Capture the cell that displays the provided text and extract its [x, y] central coordinate. 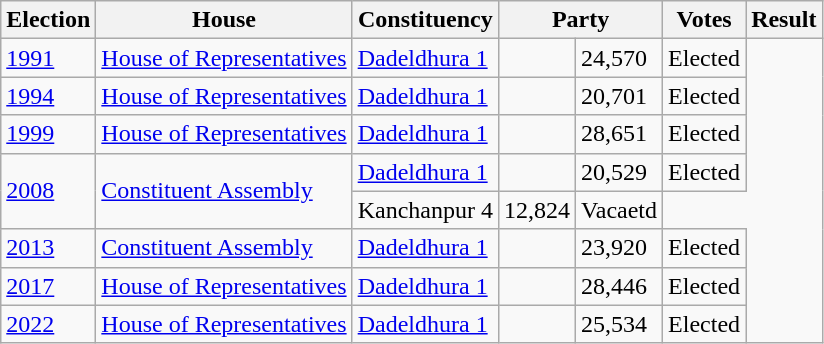
Kanchanpur 4 [425, 210]
12,824 [536, 210]
Vacaetd [620, 210]
23,920 [620, 248]
2013 [48, 248]
Election [48, 20]
28,651 [620, 134]
20,701 [620, 96]
1991 [48, 58]
24,570 [620, 58]
Result [784, 20]
2022 [48, 324]
House [224, 20]
28,446 [620, 286]
Constituency [425, 20]
Votes [704, 20]
1999 [48, 134]
20,529 [620, 172]
Party [580, 20]
2008 [48, 191]
1994 [48, 96]
2017 [48, 286]
25,534 [620, 324]
